Determine the [x, y] coordinate at the center of the cell enclosing the given text.  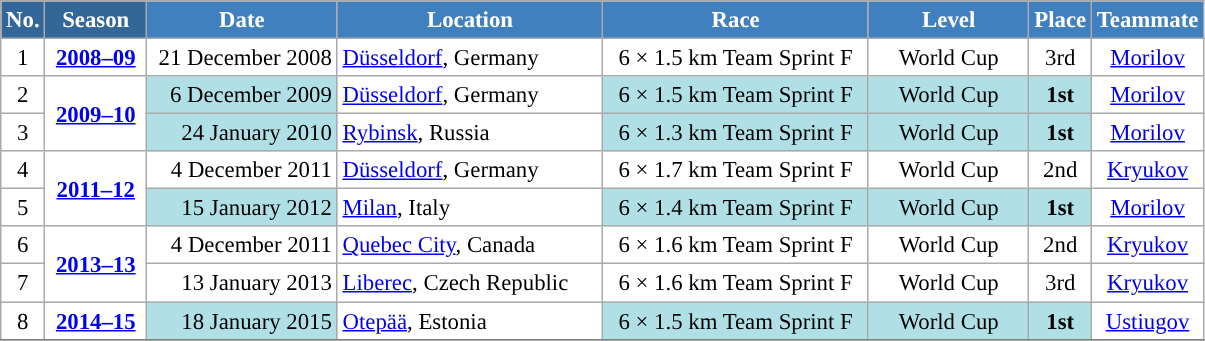
2 [23, 95]
Level [948, 20]
No. [23, 20]
6 × 1.4 km Team Sprint F [736, 208]
6 × 1.3 km Team Sprint F [736, 133]
2009–10 [96, 114]
6 × 1.7 km Team Sprint F [736, 170]
Location [470, 20]
Date [242, 20]
8 [23, 321]
Rybinsk, Russia [470, 133]
2013–13 [96, 264]
4 [23, 170]
2011–12 [96, 188]
2014–15 [96, 321]
3 [23, 133]
24 January 2010 [242, 133]
6 December 2009 [242, 95]
1 [23, 58]
18 January 2015 [242, 321]
15 January 2012 [242, 208]
2008–09 [96, 58]
Teammate [1147, 20]
7 [23, 283]
Otepää, Estonia [470, 321]
Race [736, 20]
Quebec City, Canada [470, 245]
Milan, Italy [470, 208]
13 January 2013 [242, 283]
Place [1060, 20]
Season [96, 20]
6 [23, 245]
Liberec, Czech Republic [470, 283]
21 December 2008 [242, 58]
Ustiugov [1147, 321]
5 [23, 208]
